From the cell containing the given text, extract its center point as (x, y) coordinate. 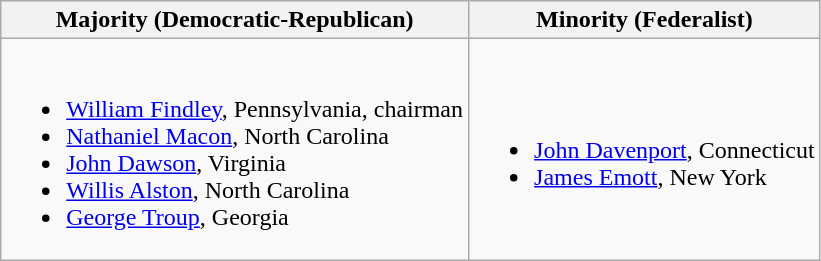
William Findley, Pennsylvania, chairmanNathaniel Macon, North CarolinaJohn Dawson, VirginiaWillis Alston, North CarolinaGeorge Troup, Georgia (235, 150)
Majority (Democratic-Republican) (235, 20)
Minority (Federalist) (645, 20)
John Davenport, ConnecticutJames Emott, New York (645, 150)
